From the cell containing the given text, extract its center point as [X, Y] coordinate. 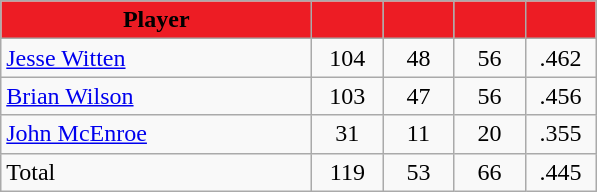
Total [156, 172]
John McEnroe [156, 134]
.445 [560, 172]
48 [418, 58]
Brian Wilson [156, 96]
66 [490, 172]
11 [418, 134]
.462 [560, 58]
103 [348, 96]
104 [348, 58]
.456 [560, 96]
Jesse Witten [156, 58]
53 [418, 172]
31 [348, 134]
20 [490, 134]
47 [418, 96]
Player [156, 20]
.355 [560, 134]
119 [348, 172]
